Determine the (x, y) coordinate at the center of the cell enclosing the given text.  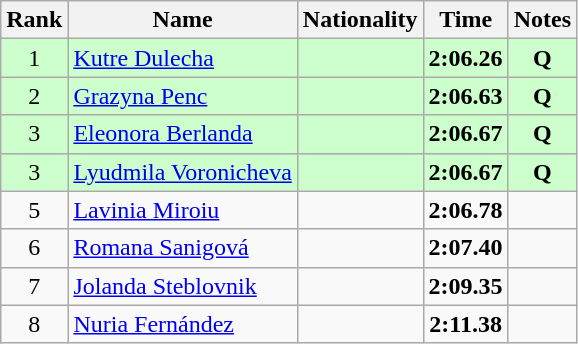
2:11.38 (466, 324)
2:06.26 (466, 58)
8 (34, 324)
Nationality (360, 20)
Romana Sanigová (182, 248)
1 (34, 58)
Jolanda Steblovnik (182, 286)
Time (466, 20)
7 (34, 286)
Rank (34, 20)
Nuria Fernández (182, 324)
Name (182, 20)
Grazyna Penc (182, 96)
Notes (542, 20)
Eleonora Berlanda (182, 134)
Lavinia Miroiu (182, 210)
5 (34, 210)
2:06.63 (466, 96)
2:09.35 (466, 286)
6 (34, 248)
Lyudmila Voronicheva (182, 172)
2 (34, 96)
2:06.78 (466, 210)
2:07.40 (466, 248)
Kutre Dulecha (182, 58)
